Identify which cell holds the provided text, then report its [X, Y] central coordinate. 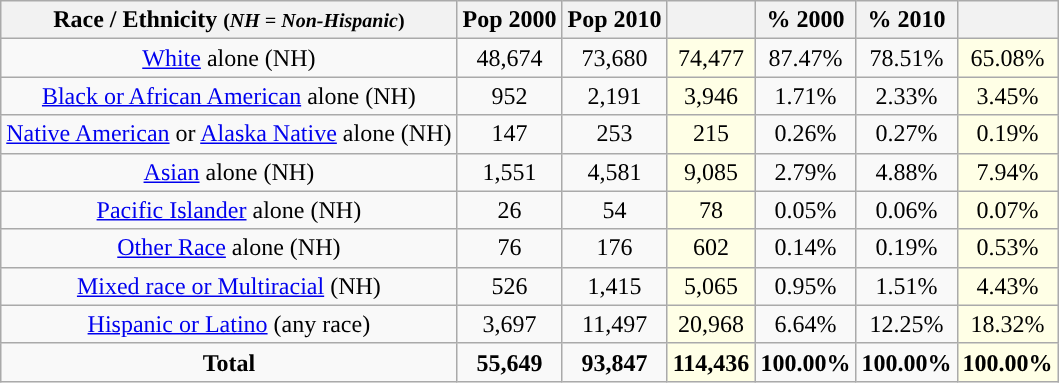
4.88% [906, 172]
87.47% [806, 58]
Other Race alone (NH) [229, 248]
% 2010 [906, 20]
0.53% [1008, 248]
93,847 [614, 362]
3,946 [711, 96]
% 2000 [806, 20]
Pacific Islander alone (NH) [229, 210]
Native American or Alaska Native alone (NH) [229, 134]
9,085 [711, 172]
0.26% [806, 134]
4.43% [1008, 286]
White alone (NH) [229, 58]
215 [711, 134]
18.32% [1008, 324]
74,477 [711, 58]
3,697 [510, 324]
0.07% [1008, 210]
0.14% [806, 248]
Pop 2000 [510, 20]
114,436 [711, 362]
1,551 [510, 172]
176 [614, 248]
0.95% [806, 286]
147 [510, 134]
7.94% [1008, 172]
952 [510, 96]
Hispanic or Latino (any race) [229, 324]
0.27% [906, 134]
55,649 [510, 362]
526 [510, 286]
602 [711, 248]
78.51% [906, 58]
12.25% [906, 324]
5,065 [711, 286]
253 [614, 134]
20,968 [711, 324]
2.79% [806, 172]
78 [711, 210]
Race / Ethnicity (NH = Non-Hispanic) [229, 20]
2,191 [614, 96]
73,680 [614, 58]
Asian alone (NH) [229, 172]
54 [614, 210]
2.33% [906, 96]
76 [510, 248]
1.71% [806, 96]
6.64% [806, 324]
26 [510, 210]
Pop 2010 [614, 20]
65.08% [1008, 58]
1.51% [906, 286]
0.05% [806, 210]
Black or African American alone (NH) [229, 96]
Total [229, 362]
48,674 [510, 58]
11,497 [614, 324]
1,415 [614, 286]
Mixed race or Multiracial (NH) [229, 286]
4,581 [614, 172]
3.45% [1008, 96]
0.06% [906, 210]
